Scan for the cell matching the given text and deliver its (X, Y) coordinate at center. 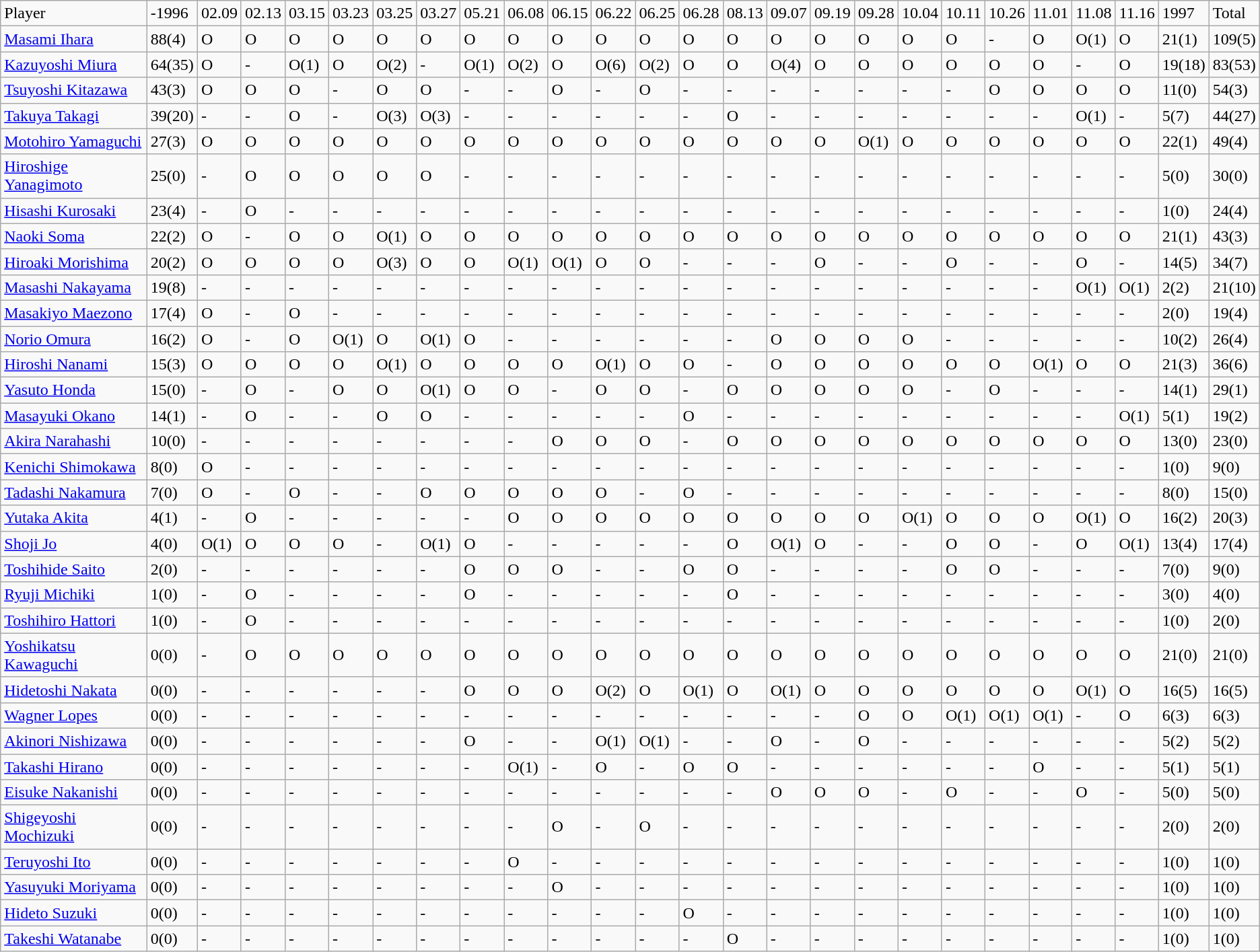
11.01 (1051, 13)
09.19 (832, 13)
Hidetoshi Nakata (74, 690)
Kenichi Shimokawa (74, 467)
1997 (1183, 13)
03.15 (307, 13)
Shoji Jo (74, 544)
23(4) (172, 211)
Yoshikatsu Kawaguchi (74, 655)
06.22 (614, 13)
29(1) (1234, 390)
O(4) (789, 65)
109(5) (1234, 39)
13(0) (1183, 441)
21(10) (1234, 287)
39(20) (172, 116)
14(5) (1183, 262)
Masami Ihara (74, 39)
09.07 (789, 13)
Total (1234, 13)
11(0) (1183, 90)
23(0) (1234, 441)
10(2) (1183, 338)
03.25 (394, 13)
Kazuyoshi Miura (74, 65)
Masashi Nakayama (74, 287)
Hisashi Kurosaki (74, 211)
20(3) (1234, 518)
Yasuyuki Moriyama (74, 887)
02.09 (219, 13)
Masakiyo Maezono (74, 313)
Shigeyoshi Mochizuki (74, 828)
2(2) (1183, 287)
Teruyoshi Ito (74, 862)
Akinori Nishizawa (74, 741)
03.23 (351, 13)
19(8) (172, 287)
34(7) (1234, 262)
02.13 (262, 13)
Norio Omura (74, 338)
15(3) (172, 365)
10.11 (963, 13)
06.28 (701, 13)
30(0) (1234, 176)
83(53) (1234, 65)
Hiroshi Nanami (74, 365)
10.04 (919, 13)
-1996 (172, 13)
54(3) (1234, 90)
10(0) (172, 441)
Hideto Suzuki (74, 913)
Naoki Soma (74, 236)
19(2) (1234, 416)
09.28 (876, 13)
36(6) (1234, 365)
08.13 (744, 13)
Hiroshige Yanagimoto (74, 176)
26(4) (1234, 338)
Yutaka Akita (74, 518)
06.25 (657, 13)
Masayuki Okano (74, 416)
11.16 (1137, 13)
03.27 (439, 13)
06.08 (526, 13)
11.08 (1094, 13)
Wagner Lopes (74, 715)
Tadashi Nakamura (74, 492)
Toshihide Saito (74, 569)
3(0) (1183, 595)
10.26 (1007, 13)
13(4) (1183, 544)
Hiroaki Morishima (74, 262)
Tsuyoshi Kitazawa (74, 90)
4(1) (172, 518)
44(27) (1234, 116)
Takuya Takagi (74, 116)
25(0) (172, 176)
64(35) (172, 65)
24(4) (1234, 211)
Akira Narahashi (74, 441)
88(4) (172, 39)
06.15 (569, 13)
Ryuji Michiki (74, 595)
05.21 (482, 13)
Takashi Hirano (74, 766)
Toshihiro Hattori (74, 620)
O(6) (614, 65)
22(1) (1183, 141)
Yasuto Honda (74, 390)
Eisuke Nakanishi (74, 793)
Takeshi Watanabe (74, 939)
22(2) (172, 236)
20(2) (172, 262)
Player (74, 13)
49(4) (1234, 141)
5(7) (1183, 116)
19(4) (1234, 313)
Motohiro Yamaguchi (74, 141)
21(3) (1183, 365)
27(3) (172, 141)
19(18) (1183, 65)
